Identify which cell holds the provided text, then report its (x, y) central coordinate. 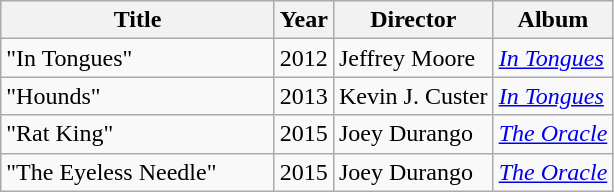
Album (553, 20)
Title (138, 20)
2012 (304, 58)
"Hounds" (138, 96)
Director (413, 20)
Jeffrey Moore (413, 58)
"The Eyeless Needle" (138, 172)
2013 (304, 96)
"Rat King" (138, 134)
"In Tongues" (138, 58)
Year (304, 20)
Kevin J. Custer (413, 96)
